From the cell containing the given text, extract its center point as [x, y] coordinate. 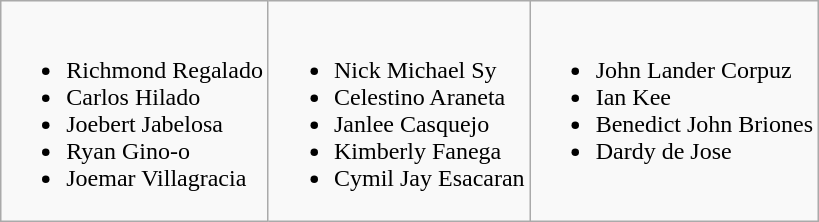
John Lander CorpuzIan KeeBenedict John BrionesDardy de Jose [674, 112]
Richmond RegaladoCarlos HiladoJoebert JabelosaRyan Gino-oJoemar Villagracia [135, 112]
Nick Michael SyCelestino AranetaJanlee CasquejoKimberly FanegaCymil Jay Esacaran [399, 112]
